Return the [x, y] coordinate for the center point of the cell that contains the specified text.  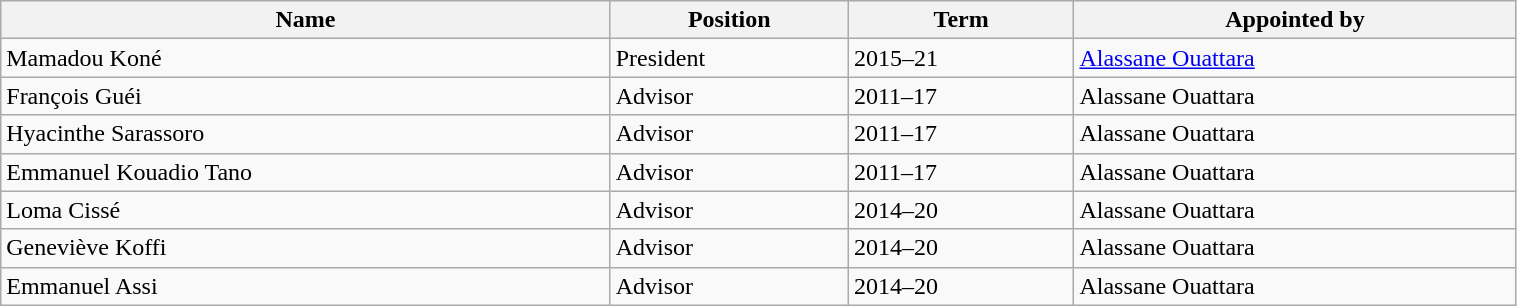
Emmanuel Assi [306, 286]
Mamadou Koné [306, 58]
Loma Cissé [306, 210]
Name [306, 20]
Geneviève Koffi [306, 248]
President [729, 58]
Appointed by [1295, 20]
Hyacinthe Sarassoro [306, 134]
Term [961, 20]
2015–21 [961, 58]
Emmanuel Kouadio Tano [306, 172]
Position [729, 20]
François Guéi [306, 96]
